Extract the [x, y] coordinate from the center of the cell holding the provided text.  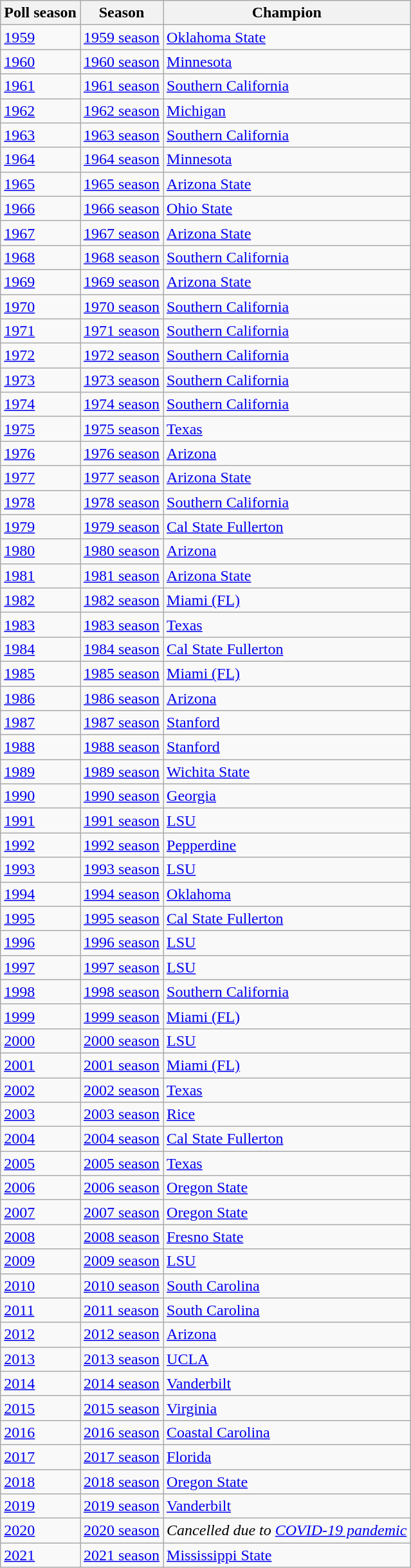
1996 season [121, 943]
2001 [41, 1065]
1985 [41, 673]
2004 [41, 1139]
1972 season [121, 356]
Florida [287, 1457]
2003 [41, 1115]
1963 season [121, 135]
1960 [41, 62]
1963 [41, 135]
Georgia [287, 796]
1974 season [121, 405]
1970 season [121, 307]
1965 season [121, 184]
1978 season [121, 502]
1981 season [121, 576]
1997 [41, 967]
1967 [41, 233]
1999 [41, 1016]
2007 season [121, 1212]
2009 season [121, 1261]
Champion [287, 13]
1960 season [121, 62]
2011 [41, 1310]
2009 [41, 1261]
1973 [41, 380]
1990 [41, 796]
2015 [41, 1408]
Coastal Carolina [287, 1432]
2016 season [121, 1432]
2017 season [121, 1457]
1998 season [121, 992]
1965 [41, 184]
1987 season [121, 723]
1993 season [121, 870]
2007 [41, 1212]
2012 [41, 1335]
2018 season [121, 1481]
1992 season [121, 845]
2016 [41, 1432]
1976 [41, 453]
2004 season [121, 1139]
1999 season [121, 1016]
2000 [41, 1041]
1986 [41, 698]
1977 [41, 478]
1976 season [121, 453]
1997 season [121, 967]
2005 [41, 1163]
1982 season [121, 600]
Oklahoma State [287, 37]
1971 [41, 331]
Rice [287, 1115]
1969 season [121, 282]
2019 [41, 1506]
1993 [41, 870]
1962 [41, 111]
1991 season [121, 821]
Virginia [287, 1408]
1981 [41, 576]
Mississippi State [287, 1555]
1972 [41, 356]
1985 season [121, 673]
1971 season [121, 331]
Fresno State [287, 1237]
1966 season [121, 208]
1983 [41, 624]
Oklahoma [287, 894]
1984 [41, 649]
2020 [41, 1531]
2010 season [121, 1286]
1970 [41, 307]
1996 [41, 943]
1975 season [121, 429]
2013 [41, 1359]
1987 [41, 723]
Michigan [287, 111]
1994 season [121, 894]
1992 [41, 845]
2008 [41, 1237]
1989 [41, 772]
2015 season [121, 1408]
1980 season [121, 551]
2010 [41, 1286]
Ohio State [287, 208]
2019 season [121, 1506]
1959 [41, 37]
1988 season [121, 747]
2011 season [121, 1310]
2014 season [121, 1383]
Wichita State [287, 772]
2014 [41, 1383]
1979 [41, 527]
1988 [41, 747]
1995 season [121, 918]
2021 season [121, 1555]
1964 [41, 160]
2018 [41, 1481]
1975 [41, 429]
1968 season [121, 257]
1984 season [121, 649]
2021 [41, 1555]
2000 season [121, 1041]
1968 [41, 257]
2002 [41, 1090]
2005 season [121, 1163]
1998 [41, 992]
1991 [41, 821]
2020 season [121, 1531]
2006 season [121, 1188]
Poll season [41, 13]
1961 season [121, 86]
Pepperdine [287, 845]
1982 [41, 600]
1989 season [121, 772]
1966 [41, 208]
UCLA [287, 1359]
1977 season [121, 478]
2012 season [121, 1335]
1964 season [121, 160]
1973 season [121, 380]
1961 [41, 86]
1980 [41, 551]
Cancelled due to COVID-19 pandemic [287, 1531]
Season [121, 13]
2006 [41, 1188]
1983 season [121, 624]
1974 [41, 405]
1990 season [121, 796]
2017 [41, 1457]
2003 season [121, 1115]
1978 [41, 502]
1979 season [121, 527]
2002 season [121, 1090]
1986 season [121, 698]
1962 season [121, 111]
1994 [41, 894]
1995 [41, 918]
2008 season [121, 1237]
1969 [41, 282]
1959 season [121, 37]
2013 season [121, 1359]
1967 season [121, 233]
2001 season [121, 1065]
